Find where the given text appears and provide that cell's center as [X, Y] coordinate. 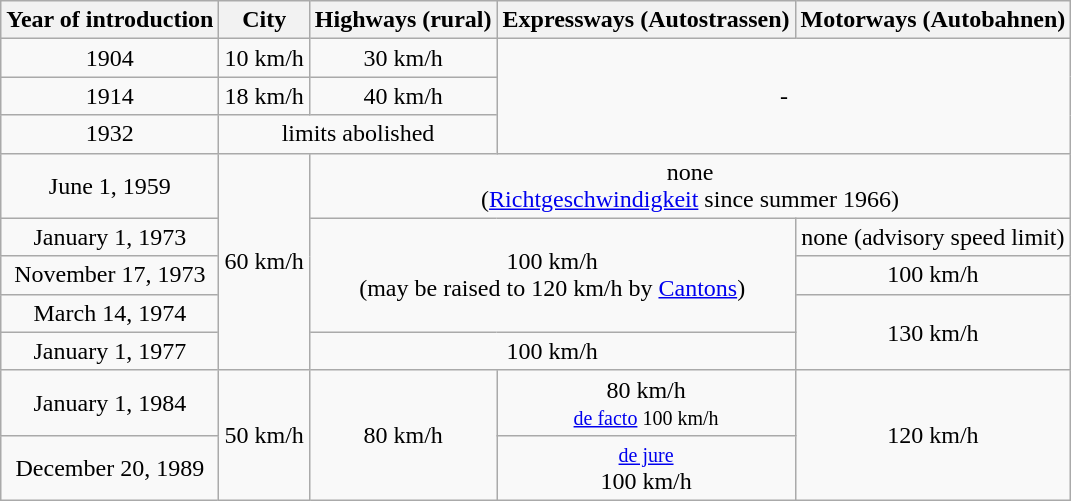
December 20, 1989 [110, 468]
City [264, 20]
limits abolished [358, 134]
Year of introduction [110, 20]
80 km/hde facto 100 km/h [646, 402]
January 1, 1973 [110, 237]
1914 [110, 96]
de jure100 km/h [646, 468]
- [784, 96]
January 1, 1977 [110, 351]
30 km/h [403, 58]
80 km/h [403, 435]
March 14, 1974 [110, 313]
18 km/h [264, 96]
50 km/h [264, 435]
120 km/h [933, 435]
none(Richtgeschwindigkeit since summer 1966) [690, 186]
100 km/h(may be raised to 120 km/h by Cantons) [552, 275]
none (advisory speed limit) [933, 237]
Expressways (Autostrassen) [646, 20]
10 km/h [264, 58]
60 km/h [264, 262]
40 km/h [403, 96]
January 1, 1984 [110, 402]
November 17, 1973 [110, 275]
Motorways (Autobahnen) [933, 20]
Highways (rural) [403, 20]
130 km/h [933, 332]
1932 [110, 134]
1904 [110, 58]
June 1, 1959 [110, 186]
